Return the (X, Y) coordinate for the center point of the cell that contains the specified text.  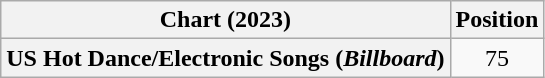
Chart (2023) (226, 20)
US Hot Dance/Electronic Songs (Billboard) (226, 58)
Position (497, 20)
75 (497, 58)
